Identify which cell holds the provided text, then report its [X, Y] central coordinate. 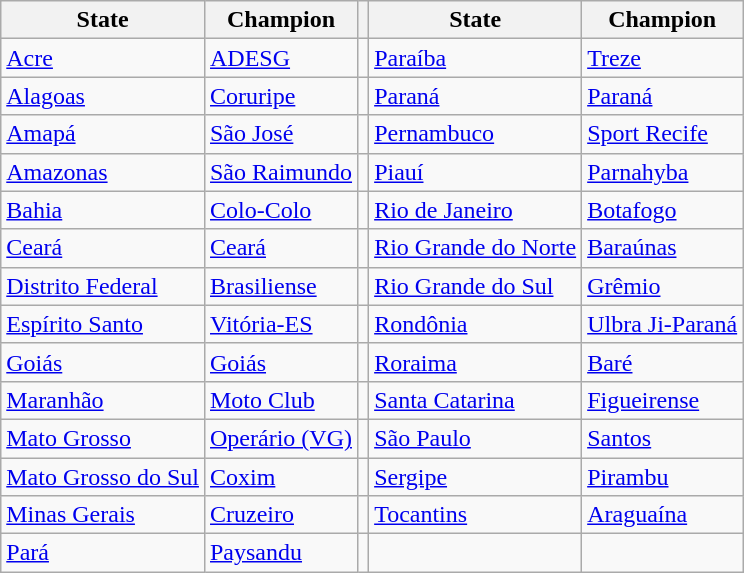
São Paulo [476, 438]
Sport Recife [662, 134]
Moto Club [280, 400]
Santos [662, 438]
Ulbra Ji-Paraná [662, 324]
Espírito Santo [103, 324]
Baraúnas [662, 248]
Roraima [476, 362]
Mato Grosso [103, 438]
Coxim [280, 477]
São José [280, 134]
Coruripe [280, 96]
Operário (VG) [280, 438]
Rondônia [476, 324]
Paraíba [476, 58]
Acre [103, 58]
Figueirense [662, 400]
São Raimundo [280, 172]
Colo-Colo [280, 210]
Vitória-ES [280, 324]
Tocantins [476, 515]
Amapá [103, 134]
Pirambu [662, 477]
Santa Catarina [476, 400]
Rio Grande do Sul [476, 286]
Araguaína [662, 515]
Cruzeiro [280, 515]
Paysandu [280, 553]
Grêmio [662, 286]
Treze [662, 58]
Brasiliense [280, 286]
Maranhão [103, 400]
Mato Grosso do Sul [103, 477]
Piauí [476, 172]
Rio Grande do Norte [476, 248]
ADESG [280, 58]
Sergipe [476, 477]
Rio de Janeiro [476, 210]
Pará [103, 553]
Bahia [103, 210]
Minas Gerais [103, 515]
Amazonas [103, 172]
Parnahyba [662, 172]
Alagoas [103, 96]
Distrito Federal [103, 286]
Baré [662, 362]
Botafogo [662, 210]
Pernambuco [476, 134]
